Determine the (x, y) coordinate at the center of the cell enclosing the given text.  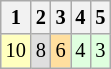
10 (16, 51)
6 (61, 51)
1 (16, 17)
2 (41, 17)
8 (41, 51)
5 (100, 17)
